Return the (x, y) coordinate for the center point of the cell that contains the specified text.  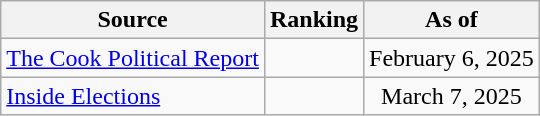
The Cook Political Report (133, 58)
As of (452, 20)
February 6, 2025 (452, 58)
March 7, 2025 (452, 96)
Inside Elections (133, 96)
Source (133, 20)
Ranking (314, 20)
